Extract the [x, y] coordinate from the center of the cell holding the provided text.  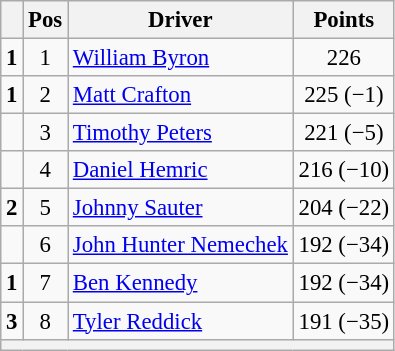
225 (−1) [344, 95]
7 [46, 283]
Tyler Reddick [181, 321]
5 [46, 208]
Johnny Sauter [181, 208]
Driver [181, 20]
226 [344, 58]
Daniel Hemric [181, 170]
191 (−35) [344, 321]
216 (−10) [344, 170]
4 [46, 170]
6 [46, 245]
221 (−5) [344, 133]
8 [46, 321]
Points [344, 20]
Pos [46, 20]
Matt Crafton [181, 95]
204 (−22) [344, 208]
Timothy Peters [181, 133]
Ben Kennedy [181, 283]
John Hunter Nemechek [181, 245]
William Byron [181, 58]
